Return (x, y) of the center of cell containing provided text 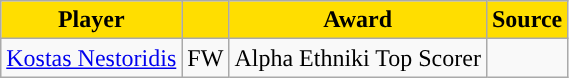
Player (92, 20)
Source (526, 20)
Alpha Ethniki Top Scorer (358, 58)
FW (206, 58)
Award (358, 20)
Kostas Nestoridis (92, 58)
